Detect which cell encompasses the target text, then output its [X, Y] center coordinate. 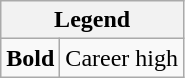
Legend [92, 20]
Bold [30, 58]
Career high [122, 58]
